Find where the given text appears and provide that cell's center as [X, Y] coordinate. 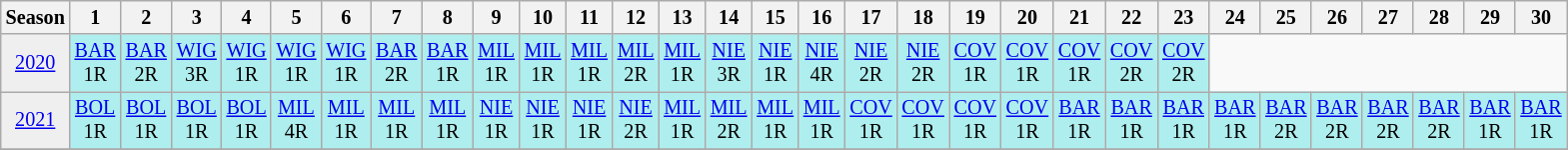
19 [975, 18]
7 [396, 18]
26 [1337, 18]
9 [496, 18]
27 [1387, 18]
23 [1183, 18]
2 [146, 18]
Season [36, 18]
11 [590, 18]
NIE3R [730, 63]
30 [1541, 18]
28 [1439, 18]
12 [636, 18]
25 [1285, 18]
17 [870, 18]
20 [1027, 18]
29 [1489, 18]
8 [448, 18]
10 [544, 18]
18 [923, 18]
13 [682, 18]
15 [776, 18]
3 [197, 18]
2021 [36, 121]
21 [1079, 18]
2020 [36, 63]
5 [296, 18]
16 [821, 18]
14 [730, 18]
1 [96, 18]
22 [1131, 18]
6 [346, 18]
24 [1235, 18]
MIL4R [296, 121]
WIG3R [197, 63]
NIE4R [821, 63]
4 [247, 18]
